For the text-containing cell, return its midpoint in [X, Y] coordinate format. 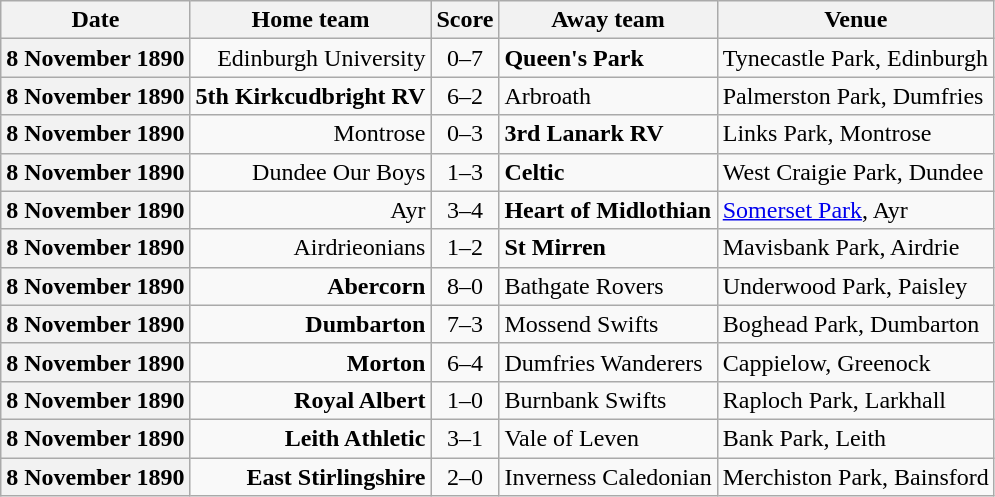
Edinburgh University [310, 58]
Bathgate Rovers [608, 286]
Cappielow, Greenock [856, 362]
Inverness Caledonian [608, 477]
6–2 [465, 96]
Mavisbank Park, Airdrie [856, 248]
Home team [310, 20]
3–1 [465, 438]
East Stirlingshire [310, 477]
Celtic [608, 172]
Vale of Leven [608, 438]
West Craigie Park, Dundee [856, 172]
Somerset Park, Ayr [856, 210]
Merchiston Park, Bainsford [856, 477]
Ayr [310, 210]
Heart of Midlothian [608, 210]
Royal Albert [310, 400]
Palmerston Park, Dumfries [856, 96]
Venue [856, 20]
0–7 [465, 58]
8–0 [465, 286]
Leith Athletic [310, 438]
Underwood Park, Paisley [856, 286]
Dumbarton [310, 324]
2–0 [465, 477]
1–2 [465, 248]
Dumfries Wanderers [608, 362]
Queen's Park [608, 58]
Dundee Our Boys [310, 172]
Abercorn [310, 286]
Bank Park, Leith [856, 438]
Burnbank Swifts [608, 400]
7–3 [465, 324]
Raploch Park, Larkhall [856, 400]
Montrose [310, 134]
Morton [310, 362]
Date [96, 20]
3–4 [465, 210]
Mossend Swifts [608, 324]
Airdrieonians [310, 248]
Score [465, 20]
5th Kirkcudbright RV [310, 96]
Tynecastle Park, Edinburgh [856, 58]
Links Park, Montrose [856, 134]
Boghead Park, Dumbarton [856, 324]
St Mirren [608, 248]
Away team [608, 20]
3rd Lanark RV [608, 134]
6–4 [465, 362]
Arbroath [608, 96]
1–0 [465, 400]
0–3 [465, 134]
1–3 [465, 172]
